Search for the cell housing the specified text and yield its (x, y) center coordinate. 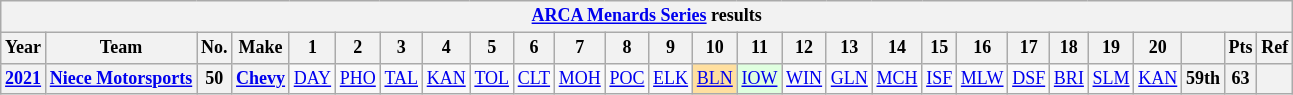
16 (982, 48)
59th (1204, 78)
15 (940, 48)
Year (24, 48)
WIN (804, 78)
10 (714, 48)
IOW (760, 78)
DAY (312, 78)
MCH (897, 78)
TAL (401, 78)
Chevy (261, 78)
6 (534, 48)
20 (1158, 48)
50 (214, 78)
7 (580, 48)
3 (401, 48)
DSF (1029, 78)
GLN (849, 78)
8 (627, 48)
14 (897, 48)
5 (492, 48)
18 (1070, 48)
9 (671, 48)
Niece Motorsports (120, 78)
BRI (1070, 78)
12 (804, 48)
CLT (534, 78)
POC (627, 78)
No. (214, 48)
PHO (358, 78)
Team (120, 48)
ISF (940, 78)
ELK (671, 78)
2 (358, 48)
1 (312, 48)
Make (261, 48)
ARCA Menards Series results (647, 16)
4 (446, 48)
13 (849, 48)
MLW (982, 78)
MOH (580, 78)
19 (1111, 48)
BLN (714, 78)
11 (760, 48)
TOL (492, 78)
17 (1029, 48)
SLM (1111, 78)
Pts (1240, 48)
Ref (1275, 48)
63 (1240, 78)
2021 (24, 78)
